Return [X, Y] of the center of cell containing provided text 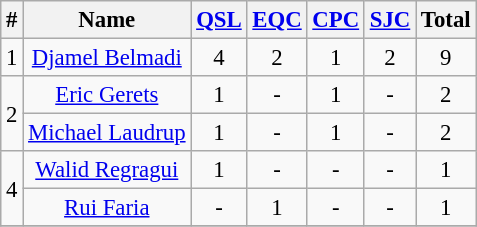
Name [107, 20]
9 [446, 58]
EQC [277, 20]
# [12, 20]
Djamel Belmadi [107, 58]
Total [446, 20]
Michael Laudrup [107, 133]
Walid Regragui [107, 170]
CPC [336, 20]
SJC [390, 20]
Rui Faria [107, 208]
Eric Gerets [107, 95]
QSL [219, 20]
